Scan for the cell matching the given text and deliver its [x, y] coordinate at center. 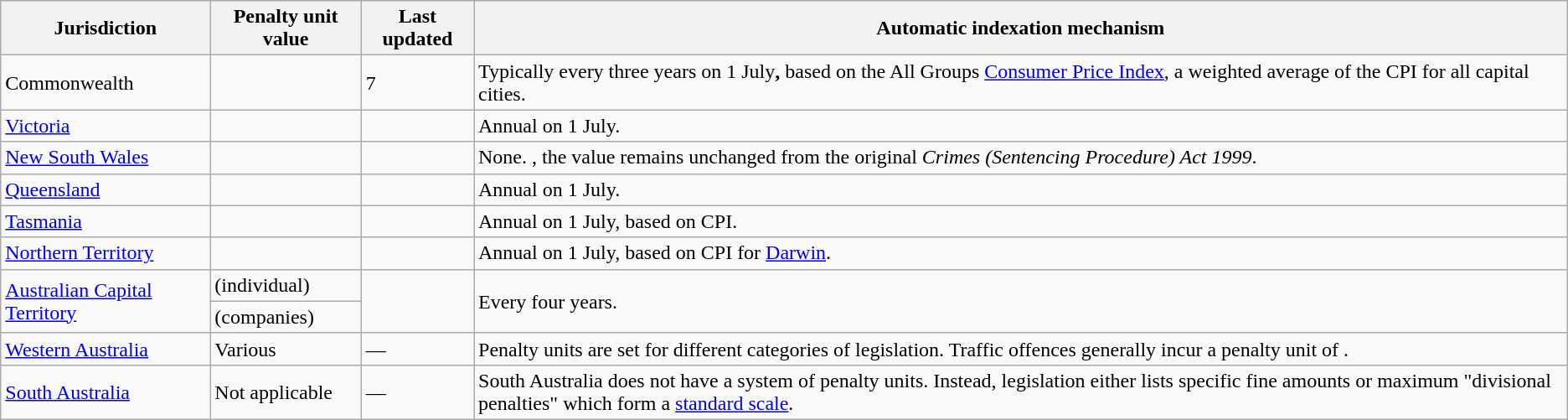
Penalty unit value [286, 29]
Queensland [106, 189]
Last updated [417, 29]
Jurisdiction [106, 29]
Western Australia [106, 349]
Tasmania [106, 221]
Annual on 1 July, based on CPI. [1021, 221]
Victoria [106, 126]
New South Wales [106, 158]
Typically every three years on 1 July, based on the All Groups Consumer Price Index, a weighted average of the CPI for all capital cities. [1021, 82]
Penalty units are set for different categories of legislation. Traffic offences generally incur a penalty unit of . [1021, 349]
Various [286, 349]
7 [417, 82]
South Australia [106, 392]
Australian Capital Territory [106, 301]
Not applicable [286, 392]
Commonwealth [106, 82]
Northern Territory [106, 253]
(companies) [286, 317]
Every four years. [1021, 301]
Annual on 1 July, based on CPI for Darwin. [1021, 253]
Automatic indexation mechanism [1021, 29]
None. , the value remains unchanged from the original Crimes (Sentencing Procedure) Act 1999. [1021, 158]
(individual) [286, 285]
